Extract the (x, y) coordinate from the center of the cell holding the provided text.  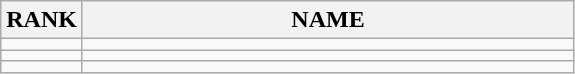
RANK (42, 20)
NAME (328, 20)
